Pinpoint the cell where the given text exists, returning its [X, Y] midpoint coordinate. 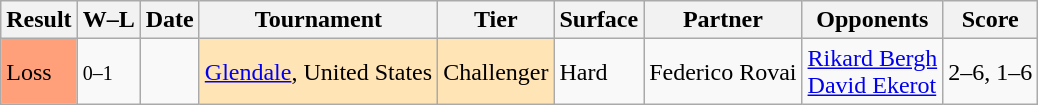
Tournament [318, 20]
Hard [599, 72]
Surface [599, 20]
Rikard Bergh David Ekerot [872, 72]
0–1 [108, 72]
Glendale, United States [318, 72]
Partner [723, 20]
W–L [108, 20]
Tier [496, 20]
Loss [39, 72]
Result [39, 20]
Federico Rovai [723, 72]
2–6, 1–6 [990, 72]
Score [990, 20]
Date [170, 20]
Challenger [496, 72]
Opponents [872, 20]
